Output the (x, y) coordinate of the center of the cell containing the given text.  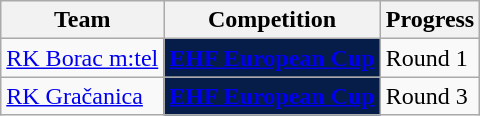
Team (82, 20)
Round 1 (430, 58)
RK Gračanica (82, 96)
RK Borac m:tel (82, 58)
Round 3 (430, 96)
Progress (430, 20)
Competition (272, 20)
